Search for the cell housing the specified text and yield its (X, Y) center coordinate. 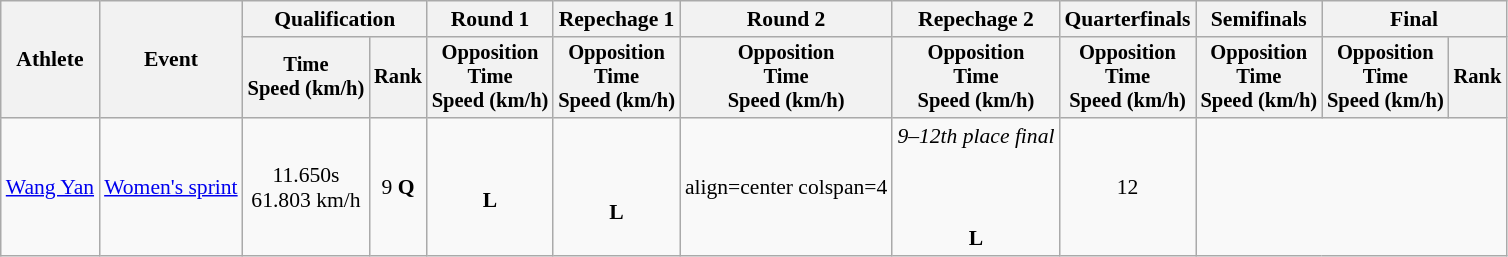
Round 1 (490, 19)
Quarterfinals (1128, 19)
Athlete (50, 60)
11.650s61.803 km/h (306, 187)
Event (171, 60)
Women's sprint (171, 187)
Qualification (335, 19)
TimeSpeed (km/h) (306, 78)
align=center colspan=4 (786, 187)
Final (1414, 19)
Repechage 2 (976, 19)
9 Q (398, 187)
9–12th place finalL (976, 187)
Semifinals (1260, 19)
Round 2 (786, 19)
12 (1128, 187)
Repechage 1 (616, 19)
Wang Yan (50, 187)
